For the text-containing cell, return its midpoint in [X, Y] coordinate format. 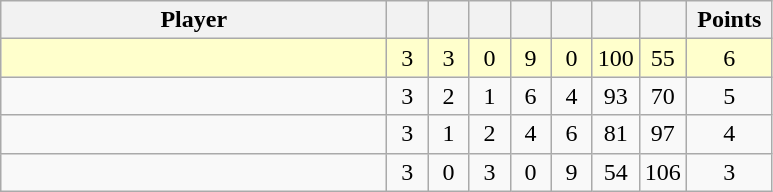
81 [616, 134]
97 [662, 134]
55 [662, 58]
54 [616, 172]
Points [729, 20]
106 [662, 172]
70 [662, 96]
Player [194, 20]
100 [616, 58]
93 [616, 96]
5 [729, 96]
